Determine the [X, Y] coordinate at the center of the cell enclosing the given text.  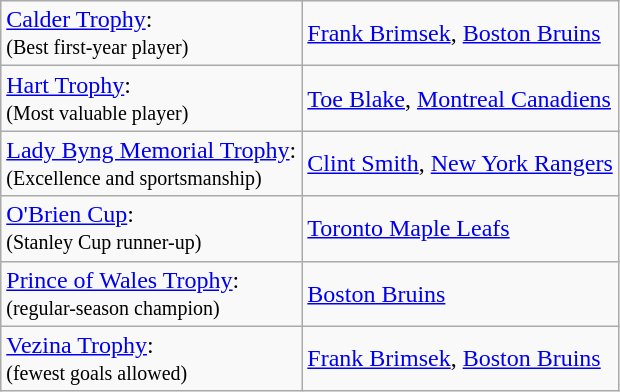
O'Brien Cup:(Stanley Cup runner-up) [152, 228]
Boston Bruins [460, 294]
Calder Trophy:(Best first-year player) [152, 34]
Lady Byng Memorial Trophy:(Excellence and sportsmanship) [152, 164]
Vezina Trophy:(fewest goals allowed) [152, 358]
Hart Trophy:(Most valuable player) [152, 98]
Toronto Maple Leafs [460, 228]
Prince of Wales Trophy:(regular-season champion) [152, 294]
Clint Smith, New York Rangers [460, 164]
Toe Blake, Montreal Canadiens [460, 98]
